Pinpoint the cell where the given text exists, returning its [X, Y] midpoint coordinate. 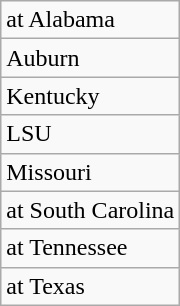
at Alabama [90, 20]
at Texas [90, 286]
Kentucky [90, 96]
Missouri [90, 172]
at South Carolina [90, 210]
Auburn [90, 58]
LSU [90, 134]
at Tennessee [90, 248]
